Return the [X, Y] coordinate for the center point of the cell that contains the specified text.  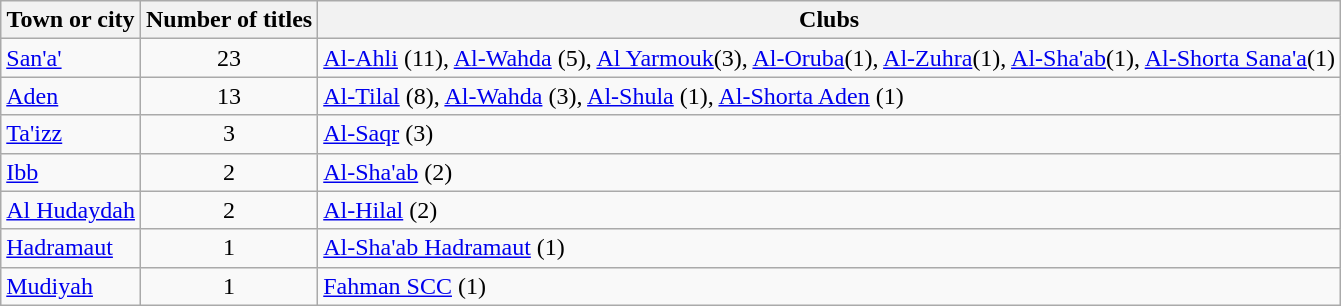
Aden [71, 96]
Al-Hilal (2) [830, 210]
Mudiyah [71, 286]
Fahman SCC (1) [830, 286]
Ta'izz [71, 134]
Hadramaut [71, 248]
Number of titles [228, 20]
23 [228, 58]
Al-Tilal (8), Al-Wahda (3), Al-Shula (1), Al-Shorta Aden (1) [830, 96]
Town or city [71, 20]
Clubs [830, 20]
Ibb [71, 172]
13 [228, 96]
3 [228, 134]
Al-Sha'ab Hadramaut (1) [830, 248]
Al-Saqr (3) [830, 134]
Al Hudaydah [71, 210]
San'a' [71, 58]
Al-Ahli (11), Al-Wahda (5), Al Yarmouk(3), Al-Oruba(1), Al-Zuhra(1), Al-Sha'ab(1), Al-Shorta Sana'a(1) [830, 58]
Al-Sha'ab (2) [830, 172]
